Output the (X, Y) coordinate of the center of the cell containing the given text.  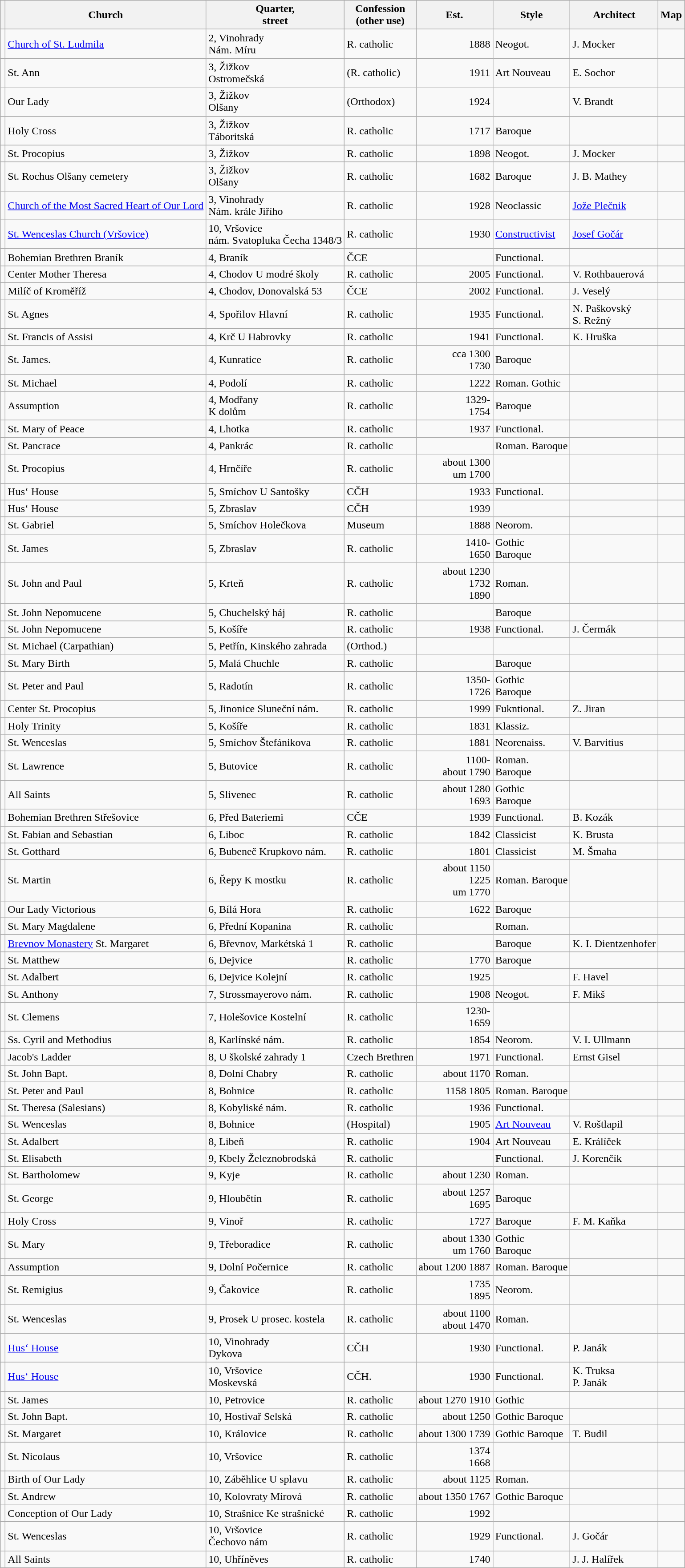
1801 (454, 851)
4, Lhotka (275, 429)
1933 (454, 492)
2005 (454, 274)
J. Gočár (614, 1536)
Bohemian Brethren Braník (106, 257)
Gothic (531, 1400)
1717 (454, 131)
Bohemian Brethren Střešovice (106, 818)
St. Rochus Olšany cemetery (106, 176)
St. Bartholomew (106, 1175)
Ernst Gisel (614, 1057)
8, Kobyliské nám. (275, 1108)
1842 (454, 834)
F. Havel (614, 977)
10, VinohradyDykova (275, 1348)
V. Brandt (614, 101)
1999 (454, 709)
St. Andrew (106, 1496)
10, Záběhlice U splavu (275, 1479)
3, ŽižkovTáboritská (275, 131)
St. Mary Birth (106, 663)
10, Petrovice (275, 1400)
1222 (454, 383)
1410-1650 (454, 548)
about 1100about 1470 (454, 1318)
Church of the Most Sacred Heart of Our Lord (106, 206)
Our Lady Victorious (106, 909)
9, Třeboradice (275, 1244)
Constructivist (531, 234)
about 11501225um 1770 (454, 880)
Fukntional. (531, 709)
17351895 (454, 1290)
St. Anthony (106, 994)
4, Chodov U modré školy (275, 274)
K. TruksaP. Janák (614, 1377)
K. Brusta (614, 834)
P. Janák (614, 1348)
about 12571695 (454, 1198)
St. Francis of Assisi (106, 337)
about 1200 1887 (454, 1267)
Est. (454, 15)
1924 (454, 101)
9, Prosek U prosec. kostela (275, 1318)
St. Theresa (Salesians) (106, 1108)
Milíč of Kroměříž (106, 291)
Our Lady (106, 101)
St. Pancrace (106, 446)
1230-1659 (454, 1017)
3, VinohradyNám. krále Jiřího (275, 206)
8, Karlínské nám. (275, 1040)
1935 (454, 314)
V. I. Ullmann (614, 1040)
St. Gotthard (106, 851)
5, Chuchelský háj (275, 612)
4, Podolí (275, 383)
1941 (454, 337)
5, Jinonice Sluneční nám. (275, 709)
1898 (454, 153)
9, Hloubětín (275, 1198)
(Orthodox) (380, 101)
St. Matthew (106, 960)
St. Clemens (106, 1017)
E. Králíček (614, 1141)
6, Liboc (275, 834)
1928 (454, 206)
9, Dolní Počernice (275, 1267)
Confession (other use) (380, 15)
V. Barvitius (614, 743)
about 1300um 1700 (454, 469)
about 1250 (454, 1417)
Czech Brethren (380, 1057)
9, Kbely Železnobrodská (275, 1158)
7, Strossmayerovo nám. (275, 994)
about 1125 (454, 1479)
5, Slivenec (275, 794)
Z. Jiran (614, 709)
Jože Plečnik (614, 206)
9, Kyje (275, 1175)
B. Kozák (614, 818)
8, Libeň (275, 1141)
F. Mikš (614, 994)
F. M. Kaňka (614, 1221)
1937 (454, 429)
10, Strašnice Ke strašnické (275, 1513)
K. Hruška (614, 337)
1908 (454, 994)
Museum (380, 525)
St. Margaret (106, 1434)
E. Sochor (614, 73)
6, Bílá Hora (275, 909)
St. Ann (106, 73)
Roman. Gothic (531, 383)
Church (106, 15)
1158 1805 (454, 1091)
St. John and Paul (106, 583)
5, Smíchov Štefánikova (275, 743)
Holy Trinity (106, 726)
10, Vršovice (275, 1456)
4, Krč U Habrovky (275, 337)
K. I. Dientzenhofer (614, 943)
5, Radotín (275, 686)
T. Budil (614, 1434)
1938 (454, 629)
(R. catholic) (380, 73)
(Hospital) (380, 1125)
St. James. (106, 360)
6, Dejvice (275, 960)
St. Nicolaus (106, 1456)
10, VršoviceČechovo nám (275, 1536)
St. Gabriel (106, 525)
9, Čakovice (275, 1290)
Center Mother Theresa (106, 274)
about 1270 1910 (454, 1400)
Roman.Baroque (531, 766)
V. Roštlapil (614, 1125)
J. J. Halířek (614, 1559)
10, Královice (275, 1434)
1622 (454, 909)
10, Kolovraty Mírová (275, 1496)
3, Žižkov (275, 153)
5, Butovice (275, 766)
5, Malá Chuchle (275, 663)
4, Spořilov Hlavní (275, 314)
CČH. (380, 1377)
St. Fabian and Sebastian (106, 834)
1831 (454, 726)
1682 (454, 176)
Josef Gočár (614, 234)
1904 (454, 1141)
St. Mary Magdalene (106, 926)
St. Agnes (106, 314)
M. Šmaha (614, 851)
4, Hrnčíře (275, 469)
1350-1726 (454, 686)
9, Vinoř (275, 1221)
J. Korenčík (614, 1158)
6, Břevnov, Markétská 1 (275, 943)
(Orthod.) (380, 646)
6, Dejvice Kolejní (275, 977)
1925 (454, 977)
6, Řepy K mostku (275, 880)
3, ŽižkovOstromečská (275, 73)
1971 (454, 1057)
10, Hostivař Selská (275, 1417)
J. Veselý (614, 291)
about 1170 (454, 1074)
5, Krteň (275, 583)
1854 (454, 1040)
about 1330um 1760 (454, 1244)
J. B. Mathey (614, 176)
about 12801693 (454, 794)
10, VršoviceMoskevská (275, 1377)
Church of St. Ludmila (106, 44)
6, Přední Kopanina (275, 926)
Birth of Our Lady (106, 1479)
V. Rothbauerová (614, 274)
Klassiz. (531, 726)
1929 (454, 1536)
Ss. Cyril and Methodius (106, 1040)
1881 (454, 743)
8, U školské zahrady 1 (275, 1057)
5, Smíchov Holečkova (275, 525)
Brevnov Monastery St. Margaret (106, 943)
5, Smíchov U Santošky (275, 492)
Quarter, street (275, 15)
1770 (454, 960)
10, Vršovicenám. Svatopluka Čecha 1348/3 (275, 234)
Style (531, 15)
Architect (614, 15)
4, Chodov, Donovalská 53 (275, 291)
St. Michael (Carpathian) (106, 646)
Neorenaiss. (531, 743)
cca 1300 1730 (454, 360)
7, Holešovice Kostelní (275, 1017)
13741668 (454, 1456)
CČE (380, 818)
8, Dolní Chabry (275, 1074)
4, Braník (275, 257)
10, Uhříněves (275, 1559)
2, VinohradyNám. Míru (275, 44)
about 1230 (454, 1175)
St. Lawrence (106, 766)
St. Mary (106, 1244)
St. Mary of Peace (106, 429)
1905 (454, 1125)
about 1350 1767 (454, 1496)
1100-about 1790 (454, 766)
4, Pankrác (275, 446)
St. Remigius (106, 1290)
1992 (454, 1513)
Map (671, 15)
Conception of Our Lady (106, 1513)
2002 (454, 291)
about 1300 1739 (454, 1434)
St. George (106, 1198)
N. Paškovský S. Režný (614, 314)
J. Čermák (614, 629)
1329- 1754 (454, 406)
Center St. Procopius (106, 709)
1936 (454, 1108)
1727 (454, 1221)
1911 (454, 73)
6, Bubeneč Krupkovo nám. (275, 851)
St. Wenceslas Church (Vršovice) (106, 234)
St. Elisabeth (106, 1158)
Jacob's Ladder (106, 1057)
4, Modřany K dolům (275, 406)
Neoclassic (531, 206)
1740 (454, 1559)
5, Petřín, Kinského zahrada (275, 646)
4, Kunratice (275, 360)
6, Před Bateriemi (275, 818)
about 123017321890 (454, 583)
St. Michael (106, 383)
St. Martin (106, 880)
